Determine the (x, y) coordinate at the center of the cell enclosing the given text.  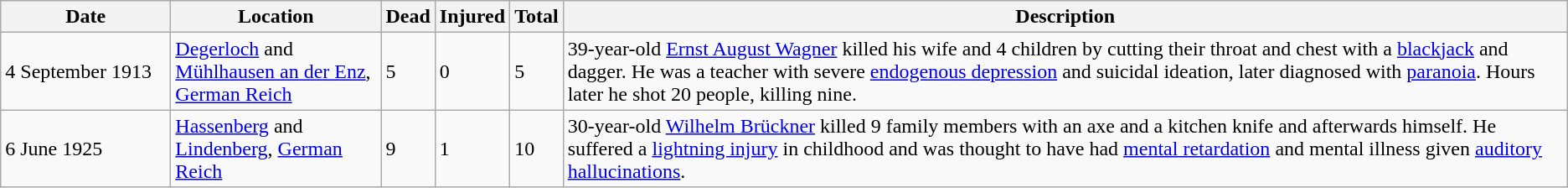
Degerloch and Mühlhausen an der Enz, German Reich (276, 71)
1 (472, 149)
Dead (408, 17)
0 (472, 71)
Total (537, 17)
Location (276, 17)
9 (408, 149)
4 September 1913 (85, 71)
6 June 1925 (85, 149)
Date (85, 17)
Injured (472, 17)
10 (537, 149)
Hassenberg and Lindenberg, German Reich (276, 149)
Description (1065, 17)
